Find where the given text appears and provide that cell's center as [X, Y] coordinate. 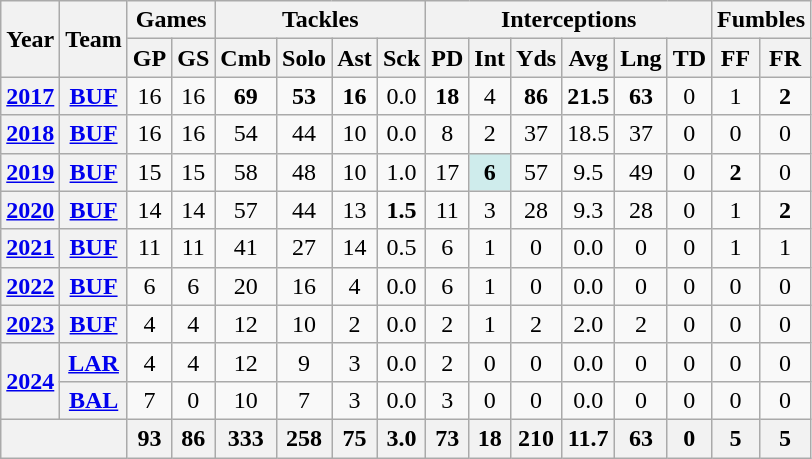
3.0 [401, 438]
333 [246, 438]
69 [246, 96]
17 [448, 172]
9.5 [588, 172]
2022 [30, 286]
TD [689, 58]
FF [736, 58]
210 [536, 438]
20 [246, 286]
21.5 [588, 96]
Yds [536, 58]
9.3 [588, 210]
1.5 [401, 210]
48 [304, 172]
Fumbles [762, 20]
2017 [30, 96]
2021 [30, 248]
27 [304, 248]
PD [448, 58]
2024 [30, 381]
49 [641, 172]
93 [149, 438]
54 [246, 134]
2018 [30, 134]
BAL [94, 400]
GS [194, 58]
GP [149, 58]
53 [304, 96]
Solo [304, 58]
Games [170, 20]
41 [246, 248]
13 [355, 210]
9 [304, 362]
2.0 [588, 324]
Int [490, 58]
Cmb [246, 58]
Ast [355, 58]
2020 [30, 210]
Sck [401, 58]
Tackles [320, 20]
Year [30, 39]
Team [94, 39]
1.0 [401, 172]
Interceptions [569, 20]
LAR [94, 362]
Lng [641, 58]
0.5 [401, 248]
2019 [30, 172]
258 [304, 438]
18.5 [588, 134]
58 [246, 172]
11.7 [588, 438]
FR [784, 58]
2023 [30, 324]
8 [448, 134]
75 [355, 438]
73 [448, 438]
Avg [588, 58]
